Return [X, Y] of the center of cell containing provided text 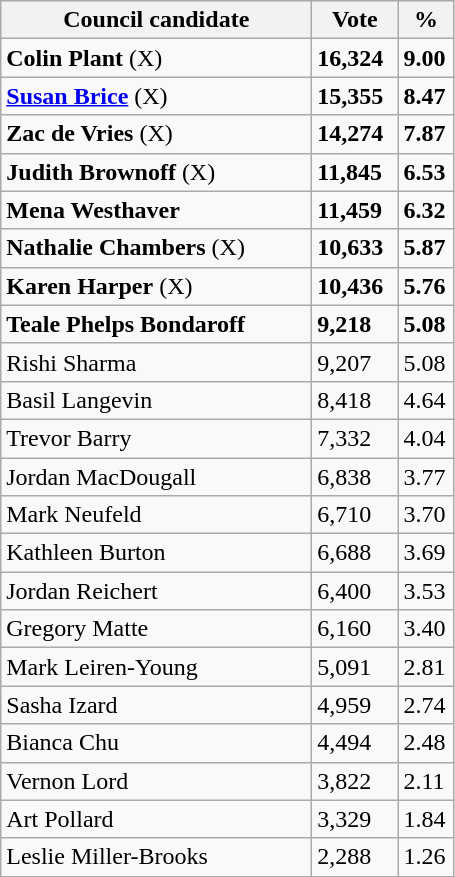
Bianca Chu [156, 743]
8.47 [426, 96]
11,459 [355, 210]
Susan Brice (X) [156, 96]
6,160 [355, 629]
4,959 [355, 705]
Mark Neufeld [156, 515]
15,355 [355, 96]
5,091 [355, 667]
4.04 [426, 438]
Vernon Lord [156, 781]
Mena Westhaver [156, 210]
3.69 [426, 553]
Karen Harper (X) [156, 286]
Jordan MacDougall [156, 477]
% [426, 20]
Jordan Reichert [156, 591]
Teale Phelps Bondaroff [156, 324]
16,324 [355, 58]
10,436 [355, 286]
5.76 [426, 286]
8,418 [355, 400]
7.87 [426, 134]
2.74 [426, 705]
Zac de Vries (X) [156, 134]
Art Pollard [156, 819]
5.87 [426, 248]
Sasha Izard [156, 705]
6.53 [426, 172]
11,845 [355, 172]
3.77 [426, 477]
9,207 [355, 362]
4.64 [426, 400]
3.40 [426, 629]
10,633 [355, 248]
1.26 [426, 857]
Gregory Matte [156, 629]
3,822 [355, 781]
3.53 [426, 591]
Kathleen Burton [156, 553]
Colin Plant (X) [156, 58]
9,218 [355, 324]
6,838 [355, 477]
Vote [355, 20]
14,274 [355, 134]
6.32 [426, 210]
2.48 [426, 743]
Trevor Barry [156, 438]
Council candidate [156, 20]
3,329 [355, 819]
2,288 [355, 857]
6,400 [355, 591]
2.11 [426, 781]
1.84 [426, 819]
9.00 [426, 58]
Mark Leiren-Young [156, 667]
6,710 [355, 515]
2.81 [426, 667]
Judith Brownoff (X) [156, 172]
6,688 [355, 553]
Leslie Miller-Brooks [156, 857]
Basil Langevin [156, 400]
7,332 [355, 438]
4,494 [355, 743]
Nathalie Chambers (X) [156, 248]
3.70 [426, 515]
Rishi Sharma [156, 362]
